For the text-containing cell, return its midpoint in [X, Y] coordinate format. 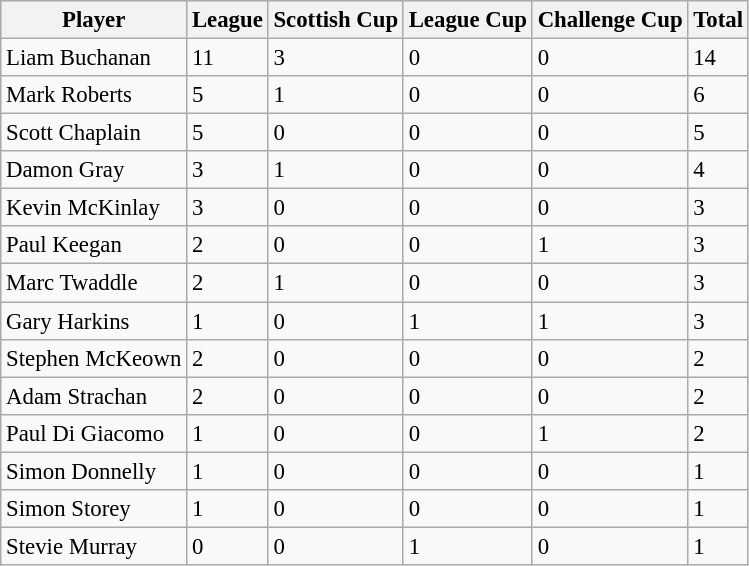
14 [718, 58]
Marc Twaddle [94, 283]
League [228, 20]
Challenge Cup [610, 20]
Kevin McKinlay [94, 208]
League Cup [468, 20]
Total [718, 20]
Stephen McKeown [94, 358]
Mark Roberts [94, 95]
Scottish Cup [336, 20]
Liam Buchanan [94, 58]
6 [718, 95]
4 [718, 170]
Simon Storey [94, 509]
Stevie Murray [94, 546]
Scott Chaplain [94, 133]
Player [94, 20]
Adam Strachan [94, 396]
Paul Keegan [94, 245]
Gary Harkins [94, 321]
11 [228, 58]
Simon Donnelly [94, 471]
Paul Di Giacomo [94, 433]
Damon Gray [94, 170]
